Pinpoint the cell where the given text exists, returning its [x, y] midpoint coordinate. 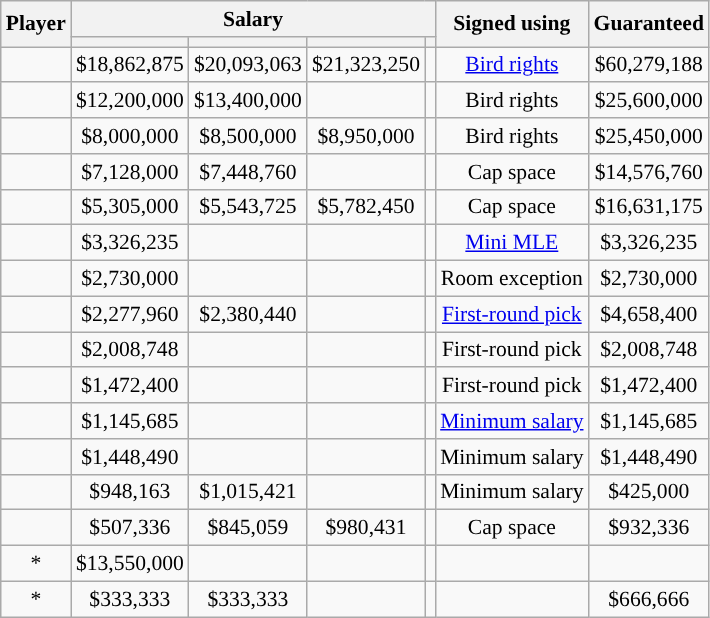
$425,000 [649, 492]
$18,862,875 [130, 65]
Mini MLE [512, 243]
Player [36, 24]
$1,015,421 [248, 492]
$5,782,450 [366, 207]
$8,000,000 [130, 136]
$507,336 [130, 528]
$5,543,725 [248, 207]
$7,128,000 [130, 172]
$932,336 [649, 528]
$8,950,000 [366, 136]
$21,323,250 [366, 65]
$25,450,000 [649, 136]
$12,200,000 [130, 101]
$2,277,960 [130, 314]
$5,305,000 [130, 207]
$666,666 [649, 599]
$2,380,440 [248, 314]
$14,576,760 [649, 172]
$13,400,000 [248, 101]
$7,448,760 [248, 172]
Salary [253, 19]
Guaranteed [649, 24]
$845,059 [248, 528]
Room exception [512, 279]
$20,093,063 [248, 65]
Signed using [512, 24]
$13,550,000 [130, 564]
$980,431 [366, 528]
$25,600,000 [649, 101]
$60,279,188 [649, 65]
$4,658,400 [649, 314]
$8,500,000 [248, 136]
$16,631,175 [649, 207]
$948,163 [130, 492]
